From the cell containing the given text, extract its center point as [X, Y] coordinate. 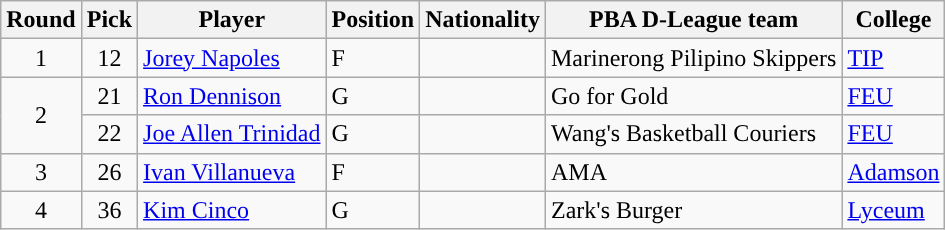
1 [41, 58]
Ron Dennison [232, 96]
3 [41, 172]
26 [109, 172]
Joe Allen Trinidad [232, 134]
4 [41, 210]
21 [109, 96]
Ivan Villanueva [232, 172]
2 [41, 115]
Kim Cinco [232, 210]
Marinerong Pilipino Skippers [693, 58]
Zark's Burger [693, 210]
Round [41, 20]
Wang's Basketball Couriers [693, 134]
TIP [894, 58]
Lyceum [894, 210]
Position [373, 20]
22 [109, 134]
Player [232, 20]
12 [109, 58]
PBA D-League team [693, 20]
Adamson [894, 172]
Nationality [483, 20]
Jorey Napoles [232, 58]
College [894, 20]
Go for Gold [693, 96]
Pick [109, 20]
AMA [693, 172]
36 [109, 210]
